Search for the cell housing the specified text and yield its [x, y] center coordinate. 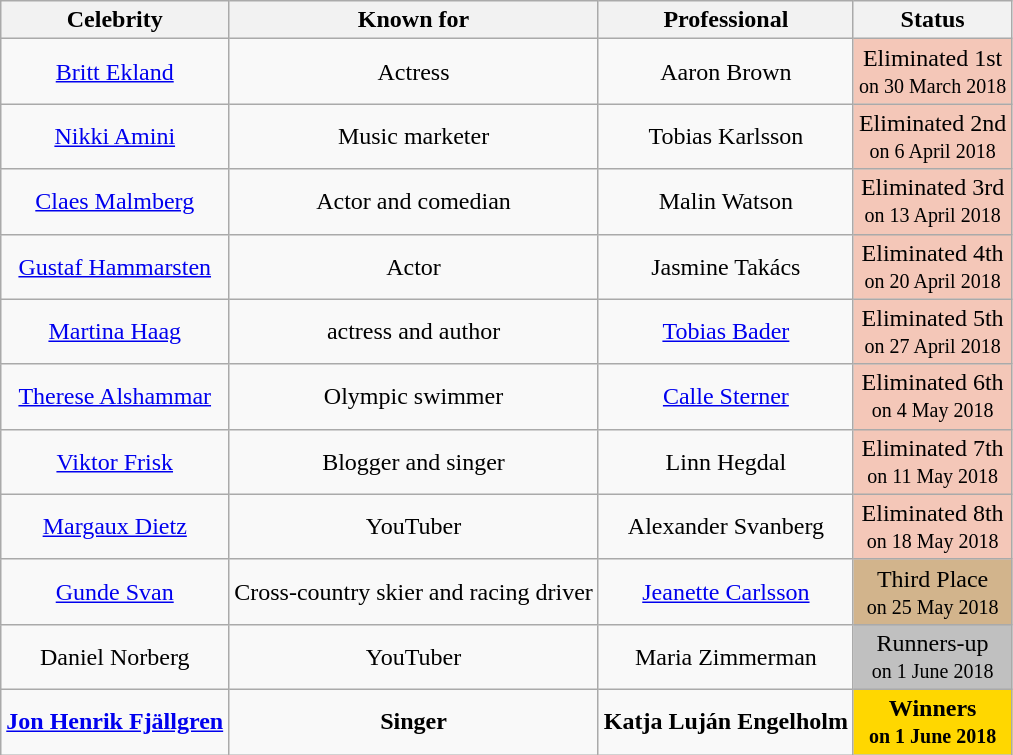
Viktor Frisk [115, 462]
Nikki Amini [115, 136]
Malin Watson [726, 202]
Martina Haag [115, 332]
Third Placeon 25 May 2018 [932, 592]
Margaux Dietz [115, 526]
Jeanette Carlsson [726, 592]
Gunde Svan [115, 592]
Claes Malmberg [115, 202]
Alexander Svanberg [726, 526]
Eliminated 6thon 4 May 2018 [932, 396]
Eliminated 7thon 11 May 2018 [932, 462]
Blogger and singer [414, 462]
Cross-country skier and racing driver [414, 592]
Eliminated 5thon 27 April 2018 [932, 332]
Singer [414, 722]
Olympic swimmer [414, 396]
Tobias Bader [726, 332]
Therese Alshammar [115, 396]
Jon Henrik Fjällgren [115, 722]
Celebrity [115, 20]
Actress [414, 72]
actress and author [414, 332]
Britt Ekland [115, 72]
Eliminated 2ndon 6 April 2018 [932, 136]
Eliminated 1ston 30 March 2018 [932, 72]
Eliminated 4thon 20 April 2018 [932, 266]
Eliminated 8thon 18 May 2018 [932, 526]
Maria Zimmerman [726, 656]
Eliminated 3rdon 13 April 2018 [932, 202]
Status [932, 20]
Runners-upon 1 June 2018 [932, 656]
Daniel Norberg [115, 656]
Professional [726, 20]
Known for [414, 20]
Aaron Brown [726, 72]
Jasmine Takács [726, 266]
Gustaf Hammarsten [115, 266]
Tobias Karlsson [726, 136]
Actor and comedian [414, 202]
Linn Hegdal [726, 462]
Calle Sterner [726, 396]
Winnerson 1 June 2018 [932, 722]
Katja Luján Engelholm [726, 722]
Music marketer [414, 136]
Actor [414, 266]
